Extract the [x, y] coordinate from the center of the cell holding the provided text.  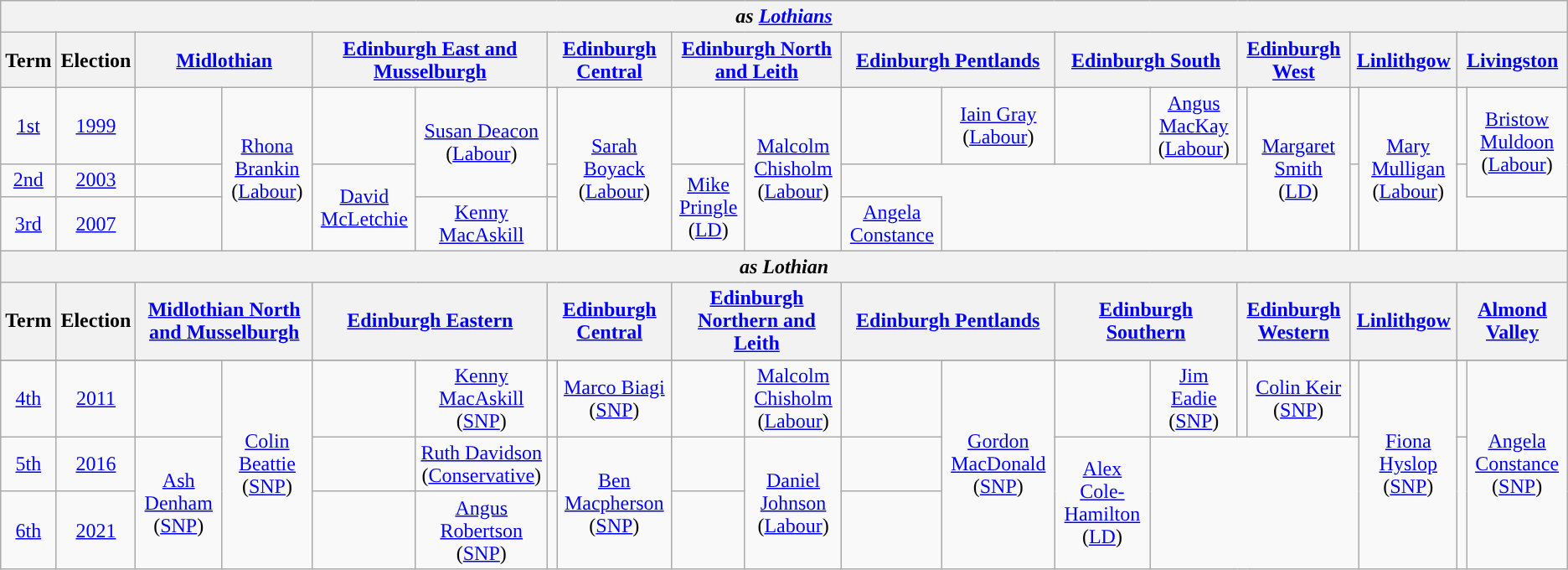
Colin Beattie(SNP) [266, 464]
Rhona Brankin(Labour) [266, 169]
Edinburgh Southern [1146, 321]
2003 [95, 180]
5th [28, 464]
Edinburgh Eastern [430, 321]
Angela Constance [892, 223]
Edinburgh Western [1293, 321]
Sarah Boyack(Labour) [615, 169]
as Lothian [784, 267]
Edinburgh South [1146, 60]
Margaret Smith(LD) [1298, 169]
Midlothian [224, 60]
Marco Biagi(SNP) [615, 398]
Bristow Muldoon(Labour) [1517, 142]
Fiona Hyslop(SNP) [1409, 464]
Edinburgh West [1293, 60]
Susan Deacon(Labour) [481, 142]
as Lothians [784, 17]
Edinburgh North and Leith [757, 60]
Angus MacKay(Labour) [1194, 126]
6th [28, 530]
Ash Denham(SNP) [178, 503]
Midlothian North and Musselburgh [224, 321]
Daniel Johnson(Labour) [793, 503]
Edinburgh East and Musselburgh [430, 60]
4th [28, 398]
2nd [28, 180]
David McLetchie [364, 208]
Almond Valley [1513, 321]
Ben Macpherson(SNP) [615, 503]
1st [28, 126]
Angus Robertson(SNP) [481, 530]
3rd [28, 223]
Jim Eadie(SNP) [1194, 398]
2011 [95, 398]
Edinburgh Northern and Leith [757, 321]
Iain Gray(Labour) [998, 126]
Kenny MacAskill(SNP) [481, 398]
Alex Cole-Hamilton(LD) [1102, 503]
Livingston [1513, 60]
Ruth Davidson(Conservative) [481, 464]
Colin Keir(SNP) [1298, 398]
Gordon MacDonald(SNP) [998, 464]
Mike Pringle(LD) [709, 208]
Mary Mulligan(Labour) [1409, 169]
Angela Constance (SNP) [1517, 464]
Kenny MacAskill [481, 223]
2016 [95, 464]
2021 [95, 530]
1999 [95, 126]
2007 [95, 223]
